For the text-containing cell, return its midpoint in (X, Y) coordinate format. 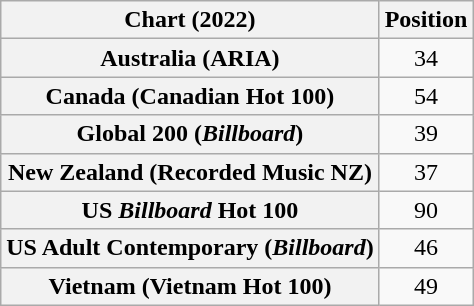
34 (426, 58)
New Zealand (Recorded Music NZ) (190, 172)
US Adult Contemporary (Billboard) (190, 248)
US Billboard Hot 100 (190, 210)
54 (426, 96)
Vietnam (Vietnam Hot 100) (190, 286)
Position (426, 20)
37 (426, 172)
Canada (Canadian Hot 100) (190, 96)
46 (426, 248)
39 (426, 134)
Global 200 (Billboard) (190, 134)
Chart (2022) (190, 20)
Australia (ARIA) (190, 58)
90 (426, 210)
49 (426, 286)
